Provide the (x, y) coordinate of the cell's center where the given text is located.  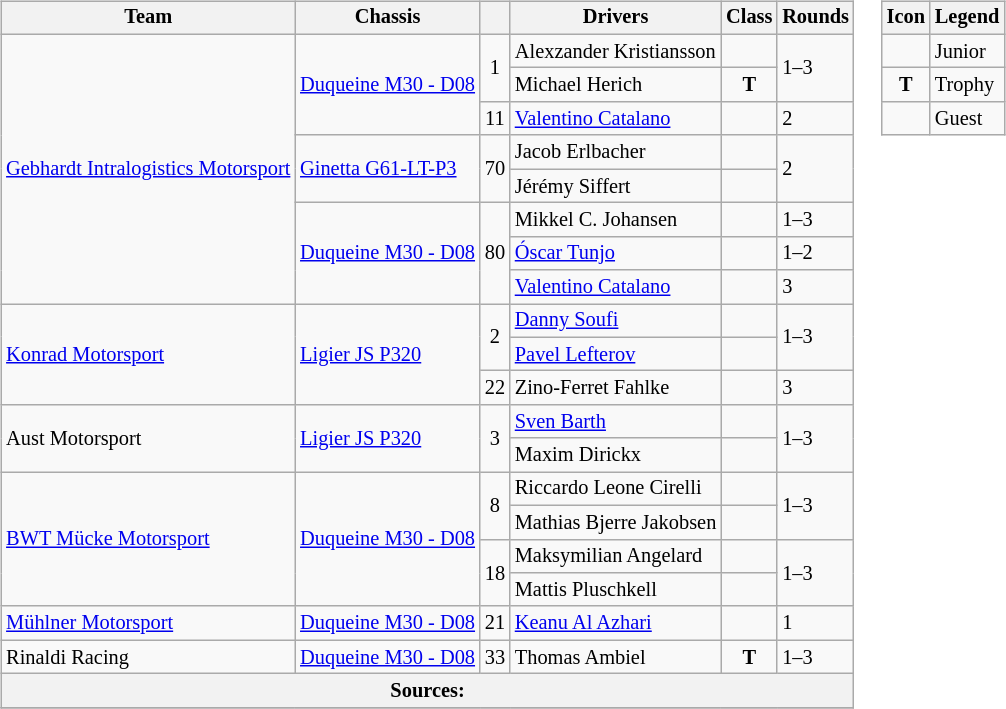
1–2 (816, 253)
70 (495, 168)
Legend (967, 18)
Maxim Dirickx (616, 455)
Thomas Ambiel (616, 657)
Junior (967, 51)
Danny Soufi (616, 321)
Mikkel C. Johansen (616, 220)
Riccardo Leone Cirelli (616, 489)
Aust Motorsport (148, 438)
Chassis (388, 18)
Sources: (428, 691)
Rounds (816, 18)
Mattis Pluschkell (616, 590)
18 (495, 572)
BWT Mücke Motorsport (148, 540)
21 (495, 623)
22 (495, 388)
Gebhardt Intralogistics Motorsport (148, 168)
Jacob Erlbacher (616, 152)
Jérémy Siffert (616, 186)
Zino-Ferret Fahlke (616, 388)
Michael Herich (616, 85)
Trophy (967, 85)
Guest (967, 119)
Team (148, 18)
Rinaldi Racing (148, 657)
Mathias Bjerre Jakobsen (616, 522)
Óscar Tunjo (616, 253)
8 (495, 506)
Ginetta G61-LT-P3 (388, 168)
Sven Barth (616, 422)
Alexzander Kristiansson (616, 51)
11 (495, 119)
Maksymilian Angelard (616, 556)
Konrad Motorsport (148, 354)
33 (495, 657)
Keanu Al Azhari (616, 623)
Class (749, 18)
Pavel Lefterov (616, 354)
Icon (906, 18)
Mühlner Motorsport (148, 623)
Drivers (616, 18)
80 (495, 254)
